Determine the (X, Y) coordinate at the center of the cell enclosing the given text.  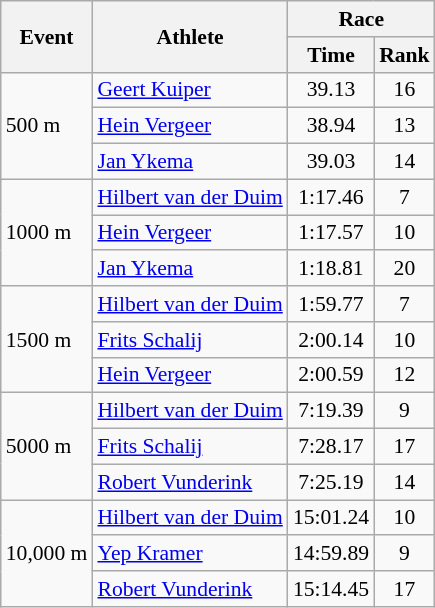
20 (404, 269)
39.13 (331, 90)
Geert Kuiper (190, 90)
1000 m (47, 232)
Time (331, 55)
1:17.57 (331, 233)
7:25.19 (331, 482)
15:01.24 (331, 518)
Yep Kramer (190, 554)
Race (362, 19)
2:00.59 (331, 375)
7:28.17 (331, 447)
2:00.14 (331, 340)
1:18.81 (331, 269)
16 (404, 90)
Athlete (190, 36)
38.94 (331, 126)
10,000 m (47, 554)
5000 m (47, 446)
Rank (404, 55)
Event (47, 36)
1:17.46 (331, 197)
15:14.45 (331, 589)
7:19.39 (331, 411)
13 (404, 126)
500 m (47, 126)
1500 m (47, 340)
12 (404, 375)
14:59.89 (331, 554)
1:59.77 (331, 304)
39.03 (331, 162)
